From the cell containing the given text, extract its center point as [X, Y] coordinate. 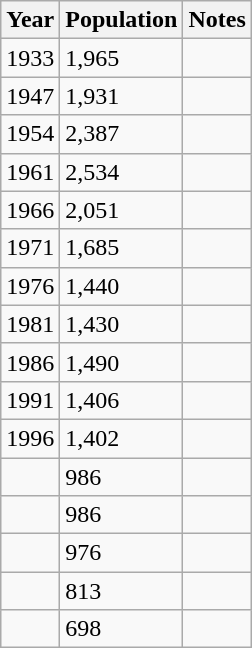
1981 [30, 324]
813 [122, 591]
1947 [30, 96]
1,490 [122, 362]
1996 [30, 438]
1,402 [122, 438]
1,440 [122, 286]
698 [122, 629]
1966 [30, 210]
Year [30, 20]
Population [122, 20]
1954 [30, 134]
1976 [30, 286]
1,931 [122, 96]
2,534 [122, 172]
1,685 [122, 248]
1,965 [122, 58]
1,406 [122, 400]
1971 [30, 248]
1986 [30, 362]
2,051 [122, 210]
Notes [217, 20]
1,430 [122, 324]
2,387 [122, 134]
976 [122, 553]
1933 [30, 58]
1961 [30, 172]
1991 [30, 400]
